Provide the [X, Y] coordinate of the cell's center where the given text is located.  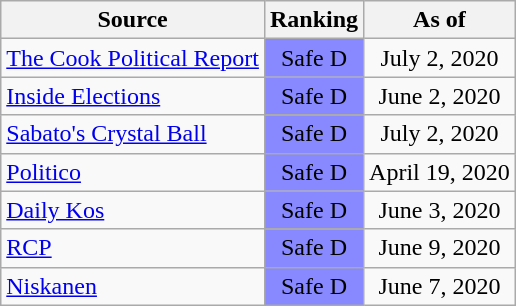
Ranking [314, 20]
June 7, 2020 [440, 286]
June 2, 2020 [440, 96]
The Cook Political Report [133, 58]
As of [440, 20]
June 9, 2020 [440, 248]
June 3, 2020 [440, 210]
RCP [133, 248]
Source [133, 20]
Politico [133, 172]
Niskanen [133, 286]
Sabato's Crystal Ball [133, 134]
April 19, 2020 [440, 172]
Inside Elections [133, 96]
Daily Kos [133, 210]
